Return (X, Y) of the center of cell containing provided text 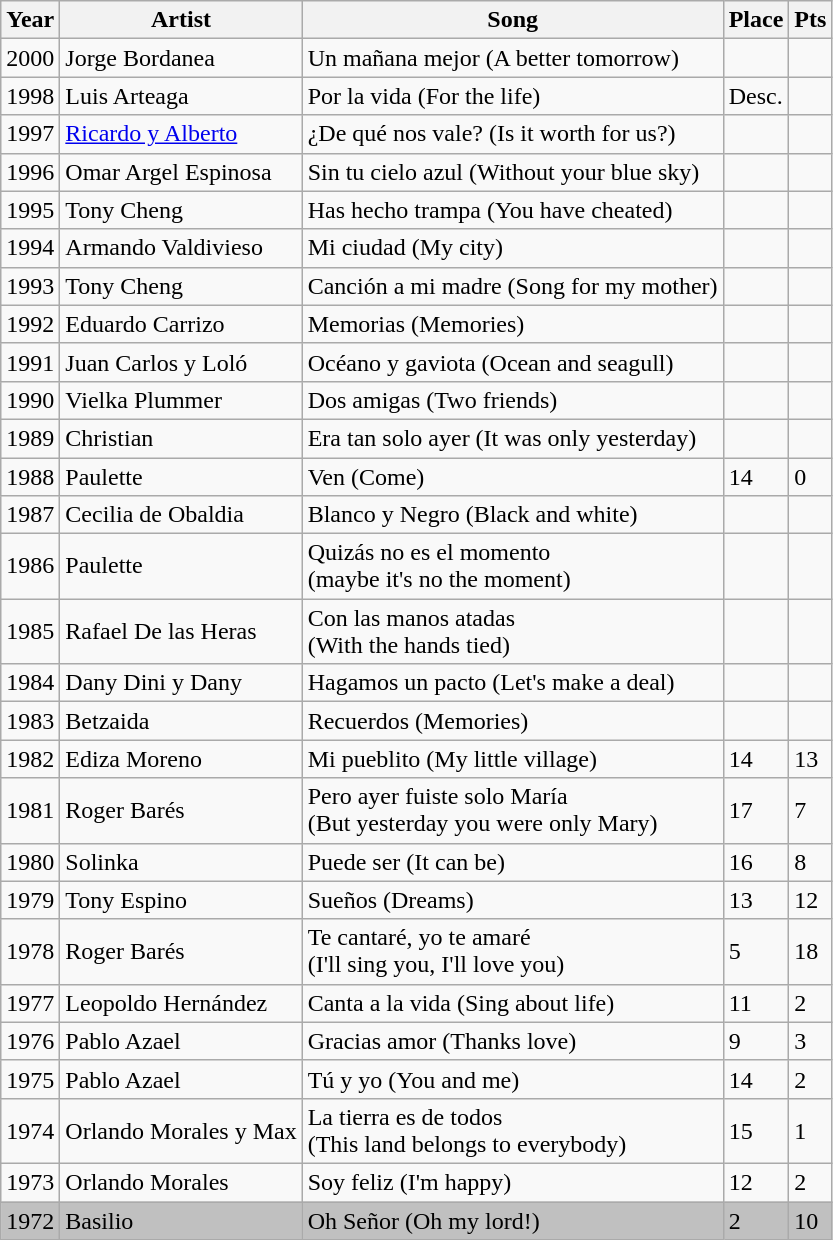
1995 (30, 210)
Blanco y Negro (Black and white) (512, 515)
Orlando Morales (181, 1182)
Por la vida (For the life) (512, 96)
1984 (30, 683)
1980 (30, 862)
La tierra es de todos(This land belongs to everybody) (512, 1130)
Quizás no es el momento(maybe it's no the moment) (512, 566)
Dos amigas (Two friends) (512, 400)
Con las manos atadas(With the hands tied) (512, 632)
Puede ser (It can be) (512, 862)
11 (756, 1003)
¿De qué nos vale? (Is it worth for us?) (512, 134)
Tony Espino (181, 900)
1979 (30, 900)
Gracias amor (Thanks love) (512, 1041)
16 (756, 862)
Juan Carlos y Loló (181, 362)
Luis Arteaga (181, 96)
5 (756, 952)
1989 (30, 438)
1994 (30, 248)
Océano y gaviota (Ocean and seagull) (512, 362)
Pts (810, 20)
15 (756, 1130)
9 (756, 1041)
Soy feliz (I'm happy) (512, 1182)
Eduardo Carrizo (181, 324)
Sin tu cielo azul (Without your blue sky) (512, 172)
1990 (30, 400)
2000 (30, 58)
Sueños (Dreams) (512, 900)
1981 (30, 810)
0 (810, 477)
1975 (30, 1079)
17 (756, 810)
8 (810, 862)
Jorge Bordanea (181, 58)
1986 (30, 566)
Leopoldo Hernández (181, 1003)
Un mañana mejor (A better tomorrow) (512, 58)
Vielka Plummer (181, 400)
Ediza Moreno (181, 759)
Armando Valdivieso (181, 248)
Solinka (181, 862)
Artist (181, 20)
10 (810, 1221)
1993 (30, 286)
1982 (30, 759)
Canta a la vida (Sing about life) (512, 1003)
Basilio (181, 1221)
Ven (Come) (512, 477)
1 (810, 1130)
18 (810, 952)
1974 (30, 1130)
Canción a mi madre (Song for my mother) (512, 286)
3 (810, 1041)
Betzaida (181, 721)
1977 (30, 1003)
1996 (30, 172)
1978 (30, 952)
Era tan solo ayer (It was only yesterday) (512, 438)
Dany Dini y Dany (181, 683)
1973 (30, 1182)
Desc. (756, 96)
1976 (30, 1041)
Christian (181, 438)
Orlando Morales y Max (181, 1130)
1985 (30, 632)
Mi pueblito (My little village) (512, 759)
Cecilia de Obaldia (181, 515)
1991 (30, 362)
1988 (30, 477)
7 (810, 810)
1997 (30, 134)
Te cantaré, yo te amaré(I'll sing you, I'll love you) (512, 952)
Year (30, 20)
Place (756, 20)
Hagamos un pacto (Let's make a deal) (512, 683)
1992 (30, 324)
1998 (30, 96)
Rafael De las Heras (181, 632)
1972 (30, 1221)
Pero ayer fuiste solo María(But yesterday you were only Mary) (512, 810)
Memorias (Memories) (512, 324)
1987 (30, 515)
Ricardo y Alberto (181, 134)
Tú y yo (You and me) (512, 1079)
Oh Señor (Oh my lord!) (512, 1221)
Recuerdos (Memories) (512, 721)
Omar Argel Espinosa (181, 172)
Song (512, 20)
Has hecho trampa (You have cheated) (512, 210)
1983 (30, 721)
Mi ciudad (My city) (512, 248)
